Provide the (x, y) coordinate of the cell's center where the given text is located.  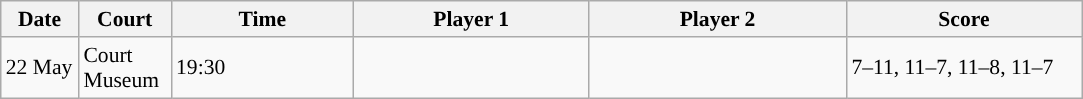
Score (964, 19)
7–11, 11–7, 11–8, 11–7 (964, 68)
Court Museum (124, 68)
Court (124, 19)
Player 1 (472, 19)
22 May (40, 68)
Date (40, 19)
Player 2 (718, 19)
19:30 (262, 68)
Time (262, 19)
